From the cell containing the given text, extract its center point as [x, y] coordinate. 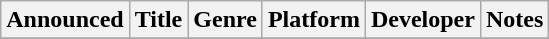
Notes [514, 20]
Platform [314, 20]
Developer [422, 20]
Title [158, 20]
Announced [65, 20]
Genre [226, 20]
